Locate the cell with the specified text and output its [X, Y] center coordinate. 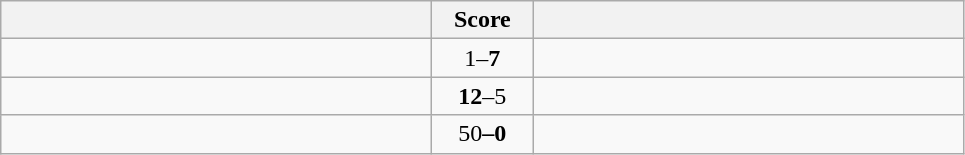
12–5 [482, 96]
50–0 [482, 134]
1–7 [482, 58]
Score [482, 20]
